Determine the (X, Y) coordinate at the center of the cell enclosing the given text.  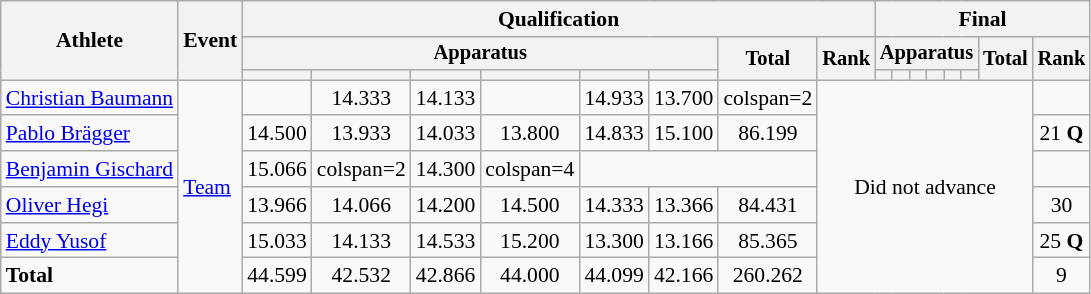
13.700 (684, 98)
86.199 (768, 134)
Athlete (90, 40)
85.365 (768, 241)
30 (1062, 205)
14.933 (614, 98)
15.033 (276, 241)
Qualification (558, 19)
14.066 (362, 205)
13.933 (362, 134)
15.200 (530, 241)
42.166 (684, 276)
14.200 (446, 205)
Benjamin Gischard (90, 169)
14.033 (446, 134)
14.833 (614, 134)
Team (210, 187)
Event (210, 40)
21 Q (1062, 134)
15.066 (276, 169)
13.800 (530, 134)
42.532 (362, 276)
Oliver Hegi (90, 205)
84.431 (768, 205)
13.966 (276, 205)
42.866 (446, 276)
15.100 (684, 134)
14.533 (446, 241)
44.599 (276, 276)
13.166 (684, 241)
13.300 (614, 241)
Did not advance (924, 187)
Christian Baumann (90, 98)
colspan=4 (530, 169)
260.262 (768, 276)
44.099 (614, 276)
Final (982, 19)
14.300 (446, 169)
Eddy Yusof (90, 241)
9 (1062, 276)
Pablo Brägger (90, 134)
25 Q (1062, 241)
13.366 (684, 205)
44.000 (530, 276)
